Detect which cell encompasses the target text, then output its [X, Y] center coordinate. 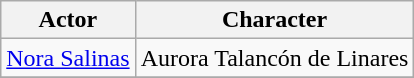
Character [274, 20]
Aurora Talancón de Linares [274, 58]
Nora Salinas [68, 58]
Actor [68, 20]
